Extract the [X, Y] coordinate from the center of the cell holding the provided text.  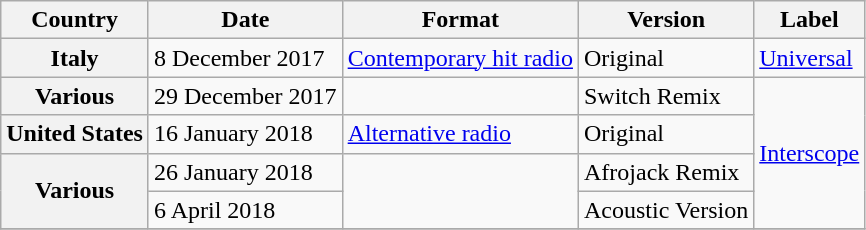
29 December 2017 [245, 96]
Label [810, 20]
16 January 2018 [245, 134]
Italy [75, 58]
Date [245, 20]
Version [666, 20]
Interscope [810, 153]
26 January 2018 [245, 172]
United States [75, 134]
6 April 2018 [245, 210]
Contemporary hit radio [460, 58]
Format [460, 20]
8 December 2017 [245, 58]
Alternative radio [460, 134]
Country [75, 20]
Afrojack Remix [666, 172]
Universal [810, 58]
Acoustic Version [666, 210]
Switch Remix [666, 96]
